From the cell containing the given text, extract its center point as [x, y] coordinate. 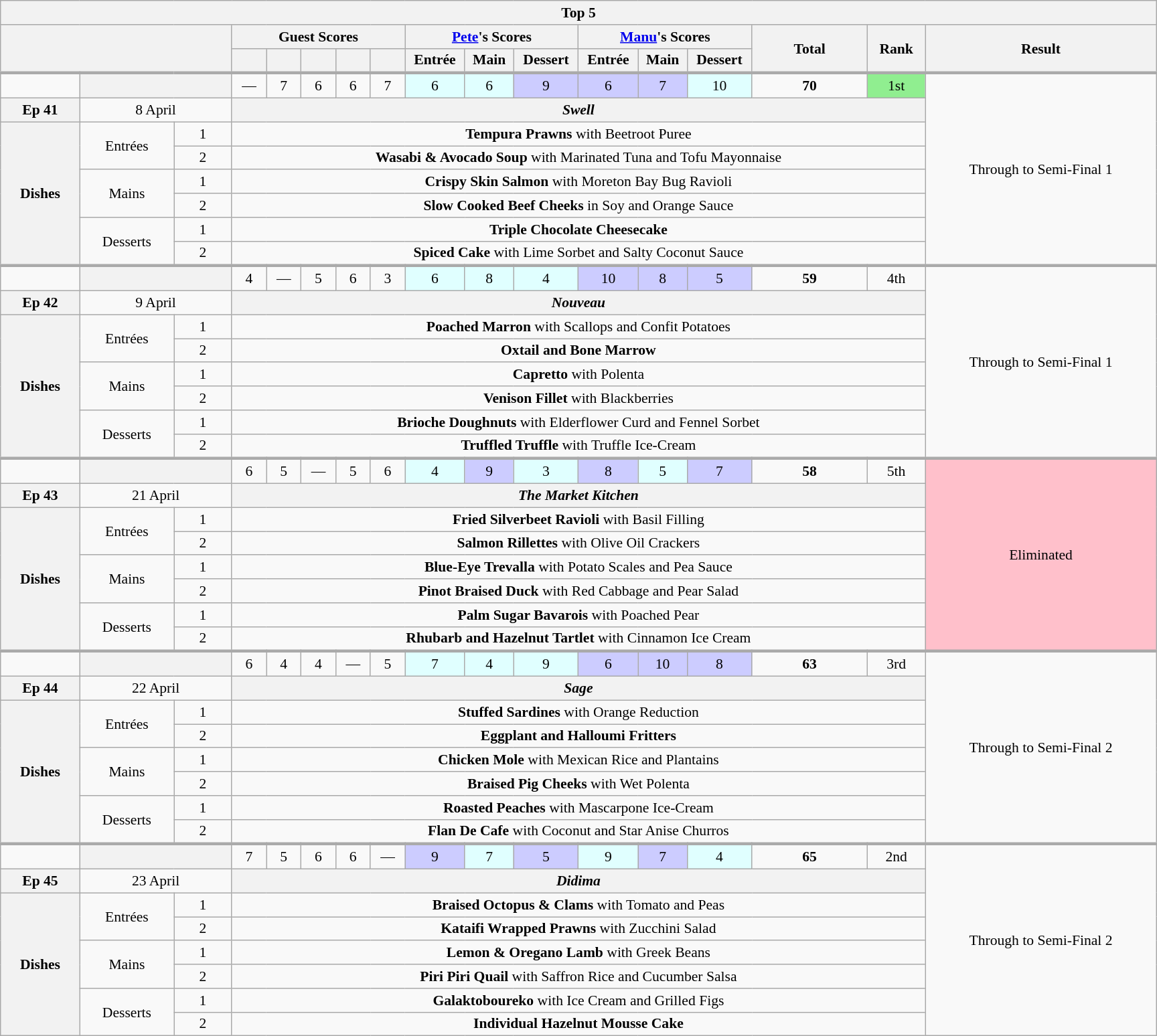
Lemon & Oregano Lamb with Greek Beans [578, 953]
59 [810, 278]
Roasted Peaches with Mascarpone Ice-Cream [578, 808]
Salmon Rillettes with Olive Oil Crackers [578, 543]
21 April [155, 496]
Blue-Eye Trevalla with Potato Scales and Pea Sauce [578, 568]
65 [810, 857]
Ep 42 [40, 303]
Stuffed Sardines with Orange Reduction [578, 712]
Triple Chocolate Cheesecake [578, 230]
Piri Piri Quail with Saffron Rice and Cucumber Salsa [578, 976]
Pinot Braised Duck with Red Cabbage and Pear Salad [578, 591]
4th [896, 278]
Braised Pig Cheeks with Wet Polenta [578, 784]
Kataifi Wrapped Prawns with Zucchini Salad [578, 929]
Result [1040, 50]
Sage [578, 689]
63 [810, 664]
Manu's Scores [666, 37]
1st [896, 86]
Individual Hazelnut Mousse Cake [578, 1024]
Top 5 [578, 13]
Guest Scores [319, 37]
5th [896, 471]
Fried Silverbeet Ravioli with Basil Filling [578, 519]
3rd [896, 664]
Ep 44 [40, 689]
Tempura Prawns with Beetroot Puree [578, 134]
Swell [578, 110]
Eliminated [1040, 555]
Ep 45 [40, 881]
Eggplant and Halloumi Fritters [578, 736]
Wasabi & Avocado Soup with Marinated Tuna and Tofu Mayonnaise [578, 158]
2nd [896, 857]
22 April [155, 689]
Ep 43 [40, 496]
9 April [155, 303]
Chicken Mole with Mexican Rice and Plantains [578, 760]
Brioche Doughnuts with Elderflower Curd and Fennel Sorbet [578, 422]
Crispy Skin Salmon with Moreton Bay Bug Ravioli [578, 182]
Capretto with Polenta [578, 375]
Slow Cooked Beef Cheeks in Soy and Orange Sauce [578, 205]
23 April [155, 881]
Spiced Cake with Lime Sorbet and Salty Coconut Sauce [578, 253]
70 [810, 86]
58 [810, 471]
Venison Fillet with Blackberries [578, 398]
Total [810, 50]
Poached Marron with Scallops and Confit Potatoes [578, 327]
Oxtail and Bone Marrow [578, 351]
Galaktoboureko with Ice Cream and Grilled Figs [578, 1001]
Truffled Truffle with Truffle Ice-Cream [578, 446]
Palm Sugar Bavarois with Poached Pear [578, 615]
8 April [155, 110]
Braised Octopus & Clams with Tomato and Peas [578, 905]
Ep 41 [40, 110]
Nouveau [578, 303]
The Market Kitchen [578, 496]
Rhubarb and Hazelnut Tartlet with Cinnamon Ice Cream [578, 638]
Rank [896, 50]
Flan De Cafe with Coconut and Star Anise Churros [578, 831]
Pete's Scores [491, 37]
Didima [578, 881]
